Capture the cell that displays the provided text and extract its [X, Y] central coordinate. 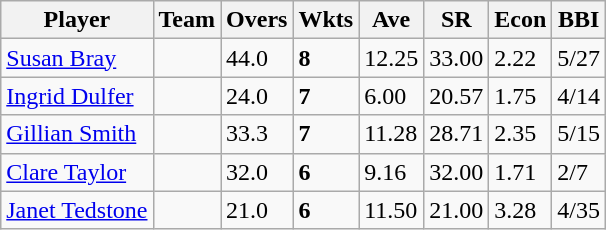
33.00 [456, 58]
Wkts [326, 20]
1.75 [520, 96]
33.3 [257, 134]
28.71 [456, 134]
Susan Bray [77, 58]
21.00 [456, 210]
11.50 [392, 210]
Econ [520, 20]
32.00 [456, 172]
3.28 [520, 210]
20.57 [456, 96]
32.0 [257, 172]
24.0 [257, 96]
8 [326, 58]
5/27 [579, 58]
2/7 [579, 172]
44.0 [257, 58]
BBI [579, 20]
6.00 [392, 96]
2.22 [520, 58]
1.71 [520, 172]
Ingrid Dulfer [77, 96]
2.35 [520, 134]
9.16 [392, 172]
Clare Taylor [77, 172]
5/15 [579, 134]
SR [456, 20]
12.25 [392, 58]
Gillian Smith [77, 134]
4/35 [579, 210]
Team [187, 20]
11.28 [392, 134]
Player [77, 20]
4/14 [579, 96]
Overs [257, 20]
21.0 [257, 210]
Janet Tedstone [77, 210]
Ave [392, 20]
